Return the [X, Y] coordinate for the center point of the cell that contains the specified text.  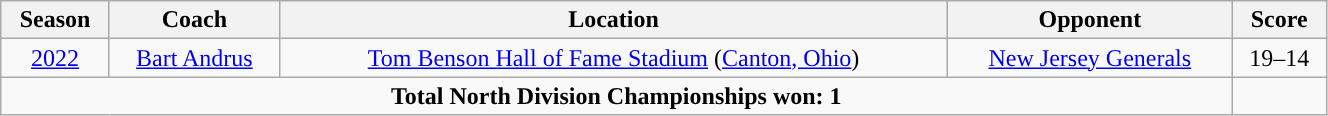
Bart Andrus [194, 58]
Total North Division Championships won: 1 [616, 96]
Season [56, 20]
19–14 [1280, 58]
Opponent [1090, 20]
Location [613, 20]
Score [1280, 20]
Coach [194, 20]
Tom Benson Hall of Fame Stadium (Canton, Ohio) [613, 58]
New Jersey Generals [1090, 58]
2022 [56, 58]
